Detect which cell encompasses the target text, then output its (X, Y) center coordinate. 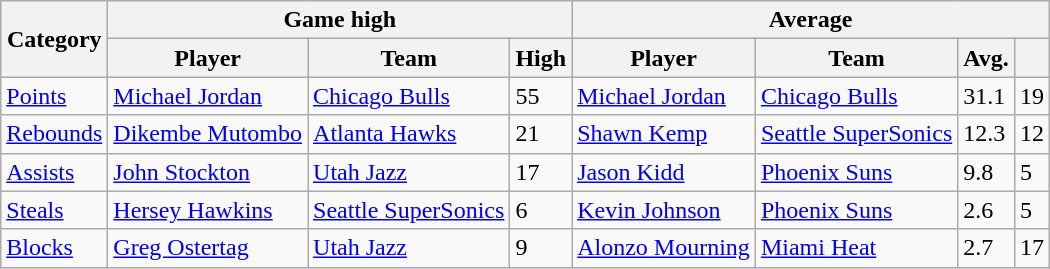
Atlanta Hawks (409, 134)
2.6 (986, 210)
31.1 (986, 96)
12.3 (986, 134)
Miami Heat (856, 248)
6 (541, 210)
John Stockton (208, 172)
19 (1032, 96)
Dikembe Mutombo (208, 134)
9.8 (986, 172)
2.7 (986, 248)
Hersey Hawkins (208, 210)
9 (541, 248)
Steals (54, 210)
21 (541, 134)
Game high (340, 20)
Shawn Kemp (664, 134)
Rebounds (54, 134)
Category (54, 39)
Assists (54, 172)
Kevin Johnson (664, 210)
Jason Kidd (664, 172)
Avg. (986, 58)
Greg Ostertag (208, 248)
12 (1032, 134)
High (541, 58)
Blocks (54, 248)
Alonzo Mourning (664, 248)
55 (541, 96)
Average (811, 20)
Points (54, 96)
